Search for the cell housing the specified text and yield its [x, y] center coordinate. 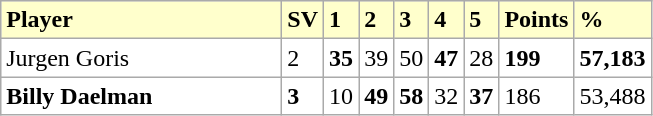
186 [536, 96]
SV [303, 20]
53,488 [612, 96]
1 [342, 20]
39 [376, 58]
Billy Daelman [142, 96]
199 [536, 58]
57,183 [612, 58]
Player [142, 20]
% [612, 20]
32 [446, 96]
47 [446, 58]
10 [342, 96]
49 [376, 96]
Jurgen Goris [142, 58]
5 [482, 20]
Points [536, 20]
58 [412, 96]
50 [412, 58]
4 [446, 20]
28 [482, 58]
37 [482, 96]
35 [342, 58]
